Provide the (x, y) coordinate of the cell's center where the given text is located.  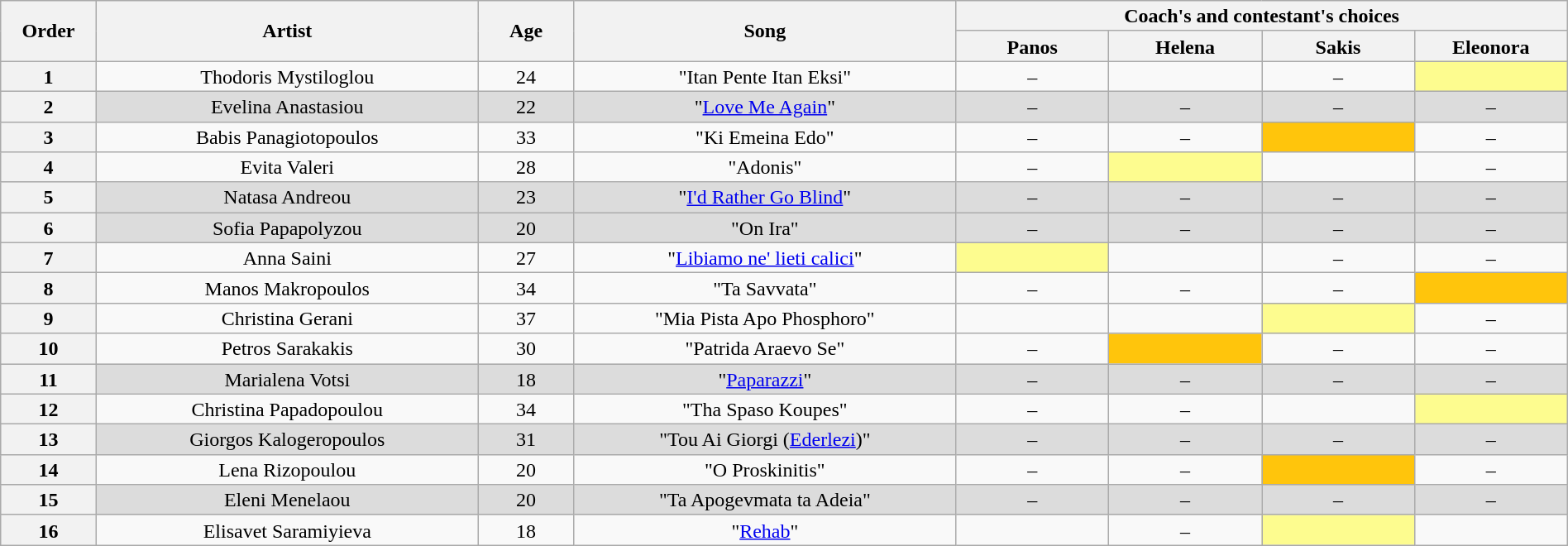
Order (49, 31)
30 (526, 349)
Manos Makropoulos (287, 288)
8 (49, 288)
"Adonis" (765, 167)
2 (49, 106)
Eleni Menelaou (287, 500)
22 (526, 106)
Age (526, 31)
"Patrida Araevo Se" (765, 349)
4 (49, 167)
Anna Saini (287, 258)
Christina Papadopoulou (287, 409)
24 (526, 76)
14 (49, 470)
"Love Me Again" (765, 106)
27 (526, 258)
Eleonora (1490, 46)
28 (526, 167)
6 (49, 228)
"Tou Ai Giorgi (Ederlezi)" (765, 440)
"On Ira" (765, 228)
Marialena Votsi (287, 379)
Helena (1186, 46)
7 (49, 258)
"Tha Spaso Koupes" (765, 409)
10 (49, 349)
33 (526, 137)
"Rehab" (765, 529)
Artist (287, 31)
Christina Gerani (287, 318)
23 (526, 197)
Babis Panagiotopoulos (287, 137)
15 (49, 500)
"O Proskinitis" (765, 470)
"Paparazzi" (765, 379)
"Mia Pista Apo Phosphoro" (765, 318)
Natasa Andreou (287, 197)
Elisavet Saramiyieva (287, 529)
12 (49, 409)
"Ta Apogevmata ta Adeia" (765, 500)
31 (526, 440)
Sofia Papapolyzou (287, 228)
Panos (1032, 46)
"I'd Rather Go Blind" (765, 197)
1 (49, 76)
37 (526, 318)
Coach's and contestant's choices (1262, 17)
13 (49, 440)
Petros Sarakakis (287, 349)
Evelina Anastasiou (287, 106)
5 (49, 197)
Sakis (1338, 46)
Thodoris Mystiloglou (287, 76)
16 (49, 529)
"Itan Pente Itan Eksi" (765, 76)
Song (765, 31)
Evita Valeri (287, 167)
"Ki Emeina Edo" (765, 137)
"Ta Savvata" (765, 288)
"Libiamo ne' lieti calici" (765, 258)
11 (49, 379)
3 (49, 137)
Lena Rizopoulou (287, 470)
9 (49, 318)
Giorgos Kalogeropoulos (287, 440)
